Identify which cell holds the provided text, then report its [x, y] central coordinate. 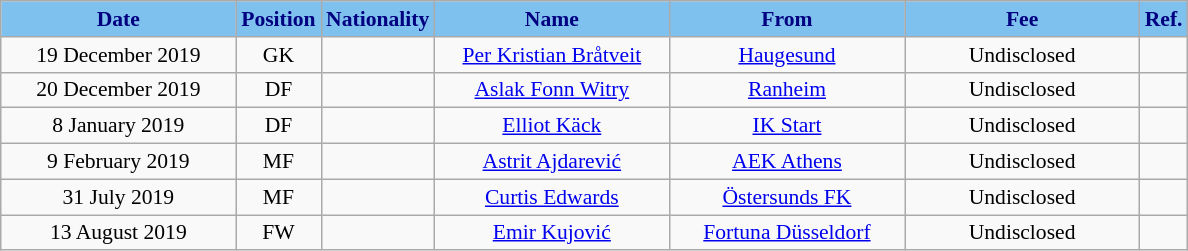
Date [118, 19]
IK Start [786, 126]
Name [552, 19]
AEK Athens [786, 162]
Curtis Edwards [552, 197]
31 July 2019 [118, 197]
Elliot Käck [552, 126]
Fortuna Düsseldorf [786, 233]
Ref. [1164, 19]
13 August 2019 [118, 233]
19 December 2019 [118, 55]
Per Kristian Bråtveit [552, 55]
Östersunds FK [786, 197]
Astrit Ajdarević [552, 162]
Emir Kujović [552, 233]
From [786, 19]
Fee [1022, 19]
Haugesund [786, 55]
8 January 2019 [118, 126]
GK [278, 55]
Nationality [378, 19]
Aslak Fonn Witry [552, 90]
Position [278, 19]
FW [278, 233]
Ranheim [786, 90]
9 February 2019 [118, 162]
20 December 2019 [118, 90]
